Extract the (x, y) coordinate from the center of the cell holding the provided text.  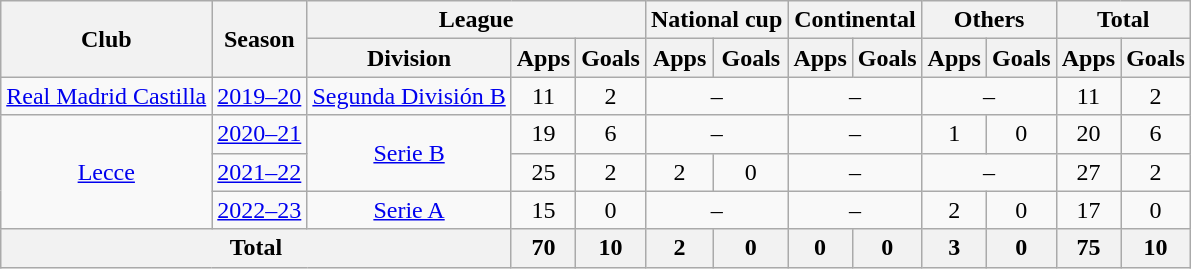
17 (1088, 210)
Others (989, 20)
20 (1088, 134)
2019–20 (260, 96)
19 (543, 134)
Serie A (409, 210)
70 (543, 248)
National cup (716, 20)
Lecce (106, 172)
1 (954, 134)
75 (1088, 248)
Real Madrid Castilla (106, 96)
Division (409, 58)
2021–22 (260, 172)
25 (543, 172)
League (476, 20)
2020–21 (260, 134)
27 (1088, 172)
2022–23 (260, 210)
Segunda División B (409, 96)
Serie B (409, 153)
Season (260, 39)
Continental (855, 20)
3 (954, 248)
15 (543, 210)
Club (106, 39)
